Search for the cell housing the specified text and yield its (x, y) center coordinate. 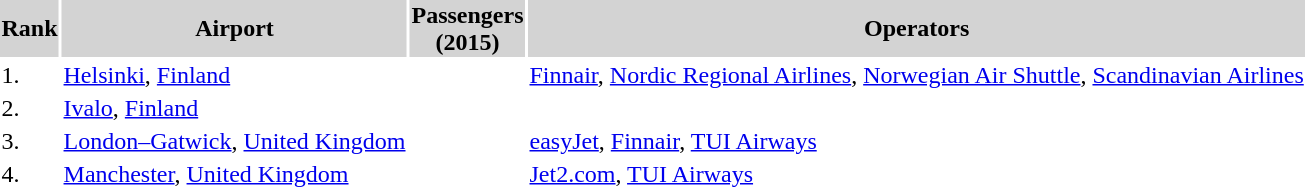
London–Gatwick, United Kingdom (234, 141)
Finnair, Nordic Regional Airlines, Norwegian Air Shuttle, Scandinavian Airlines (916, 75)
easyJet, Finnair, TUI Airways (916, 141)
Operators (916, 28)
3. (30, 141)
Passengers(2015) (468, 28)
1. (30, 75)
2. (30, 108)
Rank (30, 28)
Helsinki, Finland (234, 75)
Ivalo, Finland (234, 108)
Airport (234, 28)
